Identify which cell holds the provided text, then report its [X, Y] central coordinate. 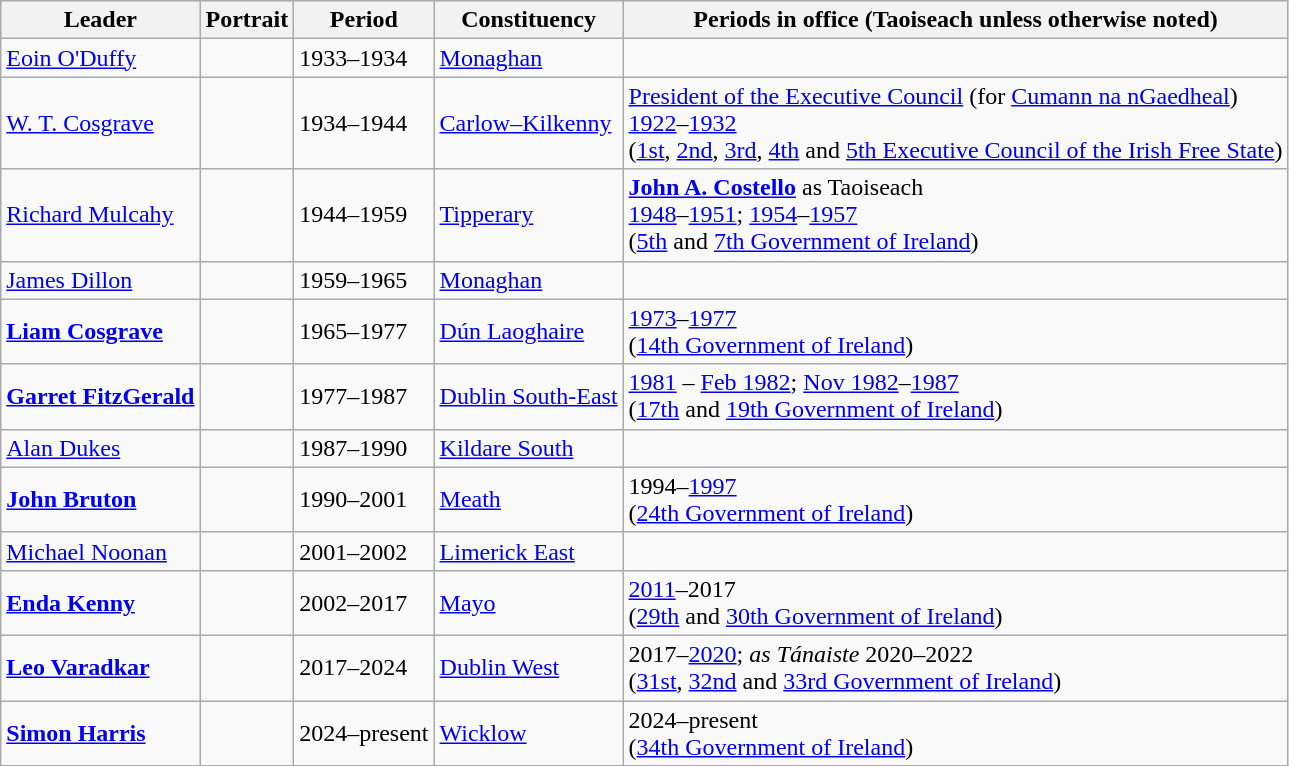
2011–2017(29th and 30th Government of Ireland) [956, 602]
John Bruton [100, 500]
Simon Harris [100, 732]
1994–1997(24th Government of Ireland) [956, 500]
Dublin South-East [528, 396]
1987–1990 [364, 448]
James Dillon [100, 280]
Limerick East [528, 551]
Dún Laoghaire [528, 332]
2024–present(34th Government of Ireland) [956, 732]
2024–present [364, 732]
Liam Cosgrave [100, 332]
Wicklow [528, 732]
1981 – Feb 1982; Nov 1982–1987(17th and 19th Government of Ireland) [956, 396]
Meath [528, 500]
1977–1987 [364, 396]
President of the Executive Council (for Cumann na nGaedheal)1922–1932(1st, 2nd, 3rd, 4th and 5th Executive Council of the Irish Free State) [956, 123]
Dublin West [528, 668]
Leo Varadkar [100, 668]
Garret FitzGerald [100, 396]
1944–1959 [364, 215]
Period [364, 20]
Kildare South [528, 448]
1965–1977 [364, 332]
Portrait [247, 20]
1973–1977(14th Government of Ireland) [956, 332]
1959–1965 [364, 280]
Leader [100, 20]
Michael Noonan [100, 551]
Tipperary [528, 215]
2001–2002 [364, 551]
1934–1944 [364, 123]
Constituency [528, 20]
W. T. Cosgrave [100, 123]
Periods in office (Taoiseach unless otherwise noted) [956, 20]
2017–2024 [364, 668]
2017–2020; as Tánaiste 2020–2022(31st, 32nd and 33rd Government of Ireland) [956, 668]
John A. Costello as Taoiseach1948–1951; 1954–1957(5th and 7th Government of Ireland) [956, 215]
1933–1934 [364, 58]
Enda Kenny [100, 602]
2002–2017 [364, 602]
Richard Mulcahy [100, 215]
Carlow–Kilkenny [528, 123]
Mayo [528, 602]
1990–2001 [364, 500]
Alan Dukes [100, 448]
Eoin O'Duffy [100, 58]
